Locate the cell with the specified text and output its [x, y] center coordinate. 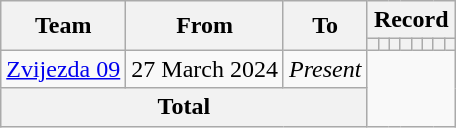
Total [184, 107]
Zvijezda 09 [64, 69]
Record [411, 20]
To [324, 26]
From [205, 26]
Team [64, 26]
Present [324, 69]
27 March 2024 [205, 69]
